Extract the (X, Y) coordinate from the center of the cell holding the provided text.  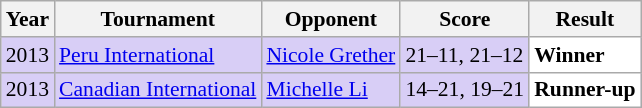
Nicole Grether (330, 55)
Opponent (330, 19)
Tournament (158, 19)
Result (584, 19)
Score (464, 19)
Canadian International (158, 90)
14–21, 19–21 (464, 90)
Peru International (158, 55)
Winner (584, 55)
21–11, 21–12 (464, 55)
Year (28, 19)
Runner-up (584, 90)
Michelle Li (330, 90)
